Capture the cell that displays the provided text and extract its [X, Y] central coordinate. 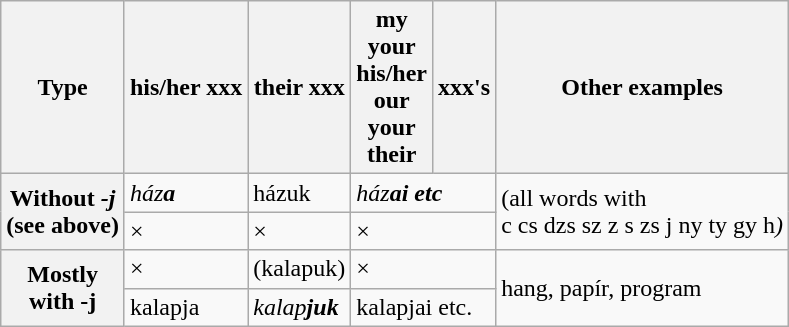
xxx's [464, 88]
házuk [300, 193]
Mostlywith -j [63, 288]
myyourhis/herouryourtheir [392, 88]
Type [63, 88]
kalapjuk [300, 307]
hang, papír, program [642, 288]
(kalapuk) [300, 269]
kalapjai etc. [424, 307]
(all words withc cs dzs sz z s zs j ny ty gy h) [642, 212]
háza [186, 193]
házai etc [424, 193]
Other examples [642, 88]
his/her xxx [186, 88]
Without -j(see above) [63, 212]
kalapja [186, 307]
their xxx [300, 88]
